Provide the [x, y] coordinate of the cell's center where the given text is located.  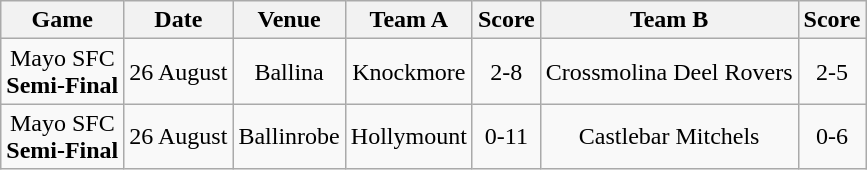
0-6 [832, 136]
Hollymount [408, 136]
Game [62, 20]
Ballina [289, 72]
Team B [669, 20]
Venue [289, 20]
Castlebar Mitchels [669, 136]
Ballinrobe [289, 136]
Date [178, 20]
0-11 [506, 136]
Crossmolina Deel Rovers [669, 72]
2-5 [832, 72]
2-8 [506, 72]
Knockmore [408, 72]
Team A [408, 20]
